Identify which cell holds the provided text, then report its (X, Y) central coordinate. 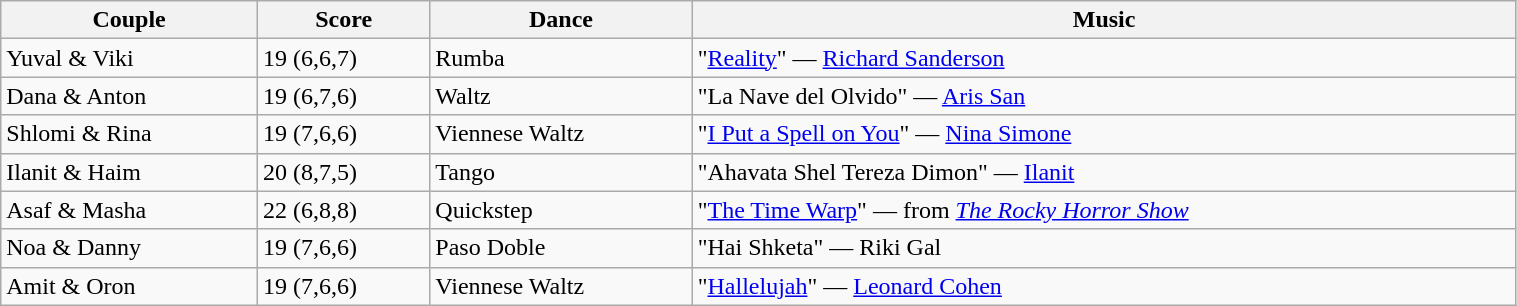
Music (1104, 20)
"I Put a Spell on You" — Nina Simone (1104, 134)
"Hallelujah" — Leonard Cohen (1104, 286)
20 (8,7,5) (343, 172)
Waltz (561, 96)
Dana & Anton (130, 96)
Couple (130, 20)
Yuval & Viki (130, 58)
Dance (561, 20)
Tango (561, 172)
Paso Doble (561, 248)
"Reality" — Richard Sanderson (1104, 58)
19 (6,7,6) (343, 96)
Quickstep (561, 210)
"The Time Warp" — from The Rocky Horror Show (1104, 210)
Score (343, 20)
Rumba (561, 58)
Shlomi & Rina (130, 134)
Ilanit & Haim (130, 172)
"Hai Shketa" — Riki Gal (1104, 248)
"Ahavata Shel Tereza Dimon" — Ilanit (1104, 172)
Noa & Danny (130, 248)
Asaf & Masha (130, 210)
Amit & Oron (130, 286)
19 (6,6,7) (343, 58)
"La Nave del Olvido" — Aris San (1104, 96)
22 (6,8,8) (343, 210)
